Search for the cell housing the specified text and yield its (x, y) center coordinate. 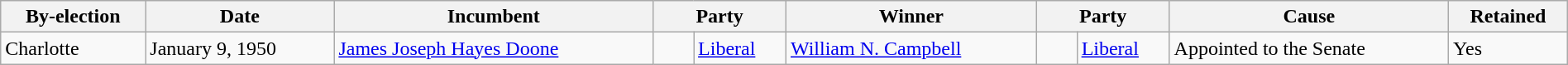
Appointed to the Senate (1309, 48)
Winner (911, 17)
Retained (1508, 17)
Yes (1508, 48)
Cause (1309, 17)
Date (240, 17)
James Joseph Hayes Doone (494, 48)
By-election (73, 17)
William N. Campbell (911, 48)
January 9, 1950 (240, 48)
Charlotte (73, 48)
Incumbent (494, 17)
